Return [X, Y] of the center of cell containing provided text 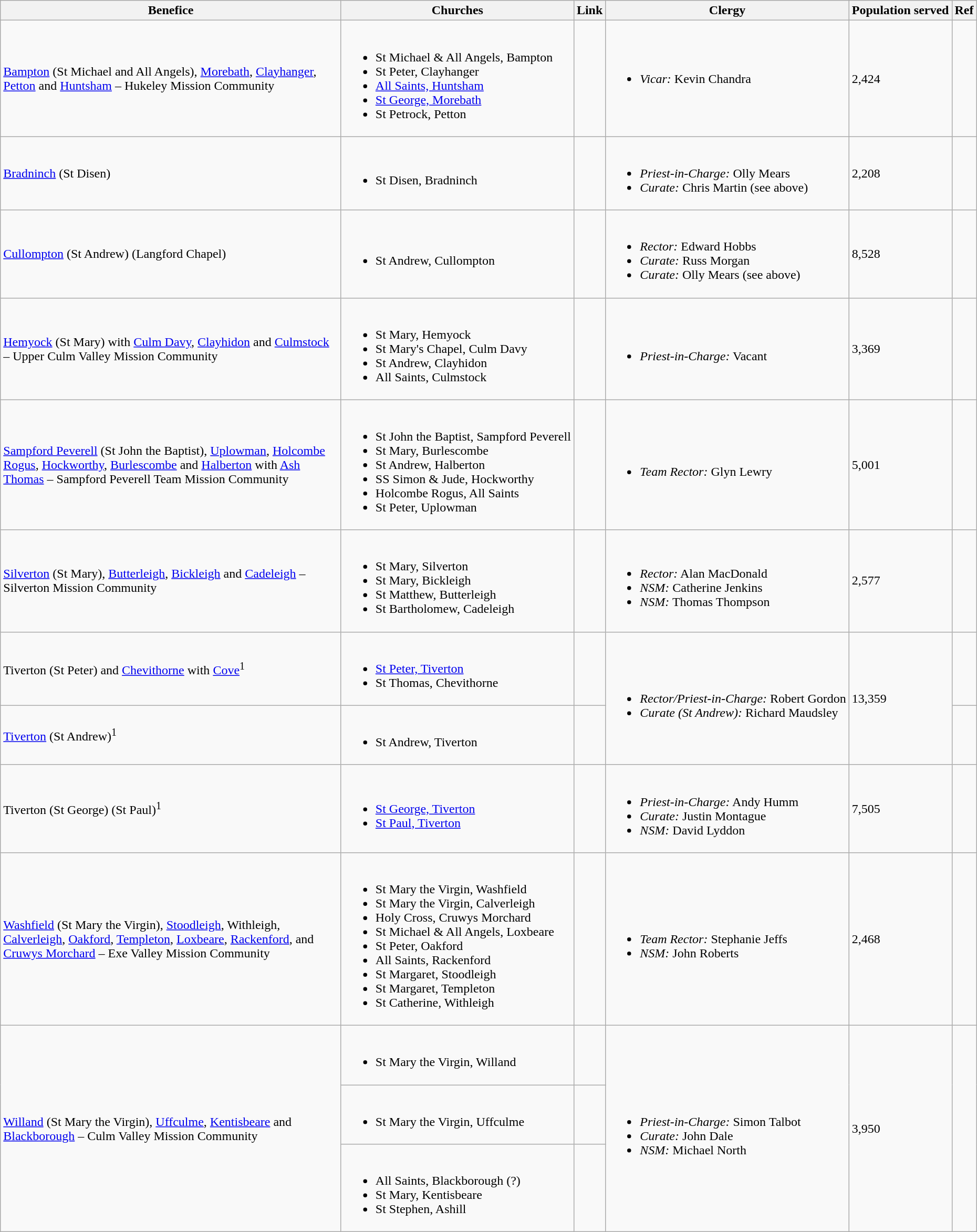
Benefice [171, 11]
St Mary, SilvertonSt Mary, BickleighSt Matthew, ButterleighSt Bartholomew, Cadeleigh [457, 581]
8,528 [900, 254]
St Mary, HemyockSt Mary's Chapel, Culm DavySt Andrew, ClayhidonAll Saints, Culmstock [457, 349]
2,577 [900, 581]
7,505 [900, 809]
Priest-in-Charge: Olly MearsCurate: Chris Martin (see above) [727, 173]
3,369 [900, 349]
St Andrew, Cullompton [457, 254]
Tiverton (St George) (St Paul)1 [171, 809]
Vicar: Kevin Chandra [727, 79]
St Mary the Virgin, Willand [457, 1054]
St Andrew, Tiverton [457, 735]
Team Rector: Stephanie JeffsNSM: John Roberts [727, 939]
St George, TivertonSt Paul, Tiverton [457, 809]
Priest-in-Charge: Vacant [727, 349]
13,359 [900, 698]
Cullompton (St Andrew) (Langford Chapel) [171, 254]
2,208 [900, 173]
Silverton (St Mary), Butterleigh, Bickleigh and Cadeleigh – Silverton Mission Community [171, 581]
Team Rector: Glyn Lewry [727, 465]
Rector: Edward HobbsCurate: Russ MorganCurate: Olly Mears (see above) [727, 254]
Hemyock (St Mary) with Culm Davy, Clayhidon and Culmstock – Upper Culm Valley Mission Community [171, 349]
Churches [457, 11]
St Mary the Virgin, Uffculme [457, 1114]
Tiverton (St Peter) and Chevithorne with Cove1 [171, 669]
Population served [900, 11]
St Disen, Bradninch [457, 173]
St Peter, TivertonSt Thomas, Chevithorne [457, 669]
3,950 [900, 1128]
Rector/Priest-in-Charge: Robert GordonCurate (St Andrew): Richard Maudsley [727, 698]
Priest-in-Charge: Andy HummCurate: Justin MontagueNSM: David Lyddon [727, 809]
Link [589, 11]
Priest-in-Charge: Simon TalbotCurate: John DaleNSM: Michael North [727, 1128]
2,424 [900, 79]
St John the Baptist, Sampford PeverellSt Mary, BurlescombeSt Andrew, HalbertonSS Simon & Jude, HockworthyHolcombe Rogus, All SaintsSt Peter, Uplowman [457, 465]
Bampton (St Michael and All Angels), Morebath, Clayhanger, Petton and Huntsham – Hukeley Mission Community [171, 79]
Tiverton (St Andrew)1 [171, 735]
Bradninch (St Disen) [171, 173]
St Michael & All Angels, BamptonSt Peter, ClayhangerAll Saints, HuntshamSt George, MorebathSt Petrock, Petton [457, 79]
Clergy [727, 11]
Willand (St Mary the Virgin), Uffculme, Kentisbeare and Blackborough – Culm Valley Mission Community [171, 1128]
5,001 [900, 465]
All Saints, Blackborough (?)St Mary, KentisbeareSt Stephen, Ashill [457, 1188]
Rector: Alan MacDonaldNSM: Catherine JenkinsNSM: Thomas Thompson [727, 581]
Ref [964, 11]
2,468 [900, 939]
